Find where the given text appears and provide that cell's center as [X, Y] coordinate. 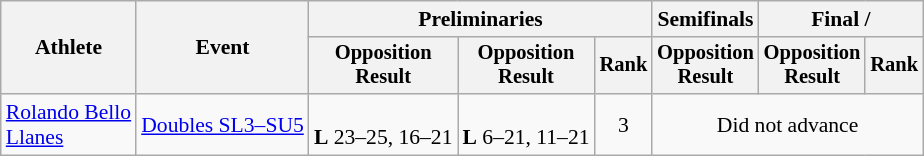
3 [624, 124]
Athlete [68, 48]
Doubles SL3–SU5 [222, 124]
Event [222, 48]
Did not advance [788, 124]
Final / [841, 19]
Rolando Bello Llanes [68, 124]
L 23–25, 16–21 [384, 124]
L 6–21, 11–21 [526, 124]
Semifinals [706, 19]
Preliminaries [480, 19]
